Return (x, y) of the center of cell containing provided text 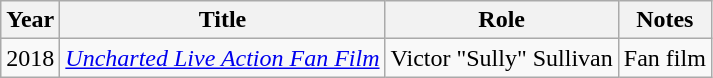
Uncharted Live Action Fan Film (222, 58)
Title (222, 20)
Victor "Sully" Sullivan (502, 58)
Role (502, 20)
Fan film (664, 58)
2018 (30, 58)
Notes (664, 20)
Year (30, 20)
